Search for the cell housing the specified text and yield its [X, Y] center coordinate. 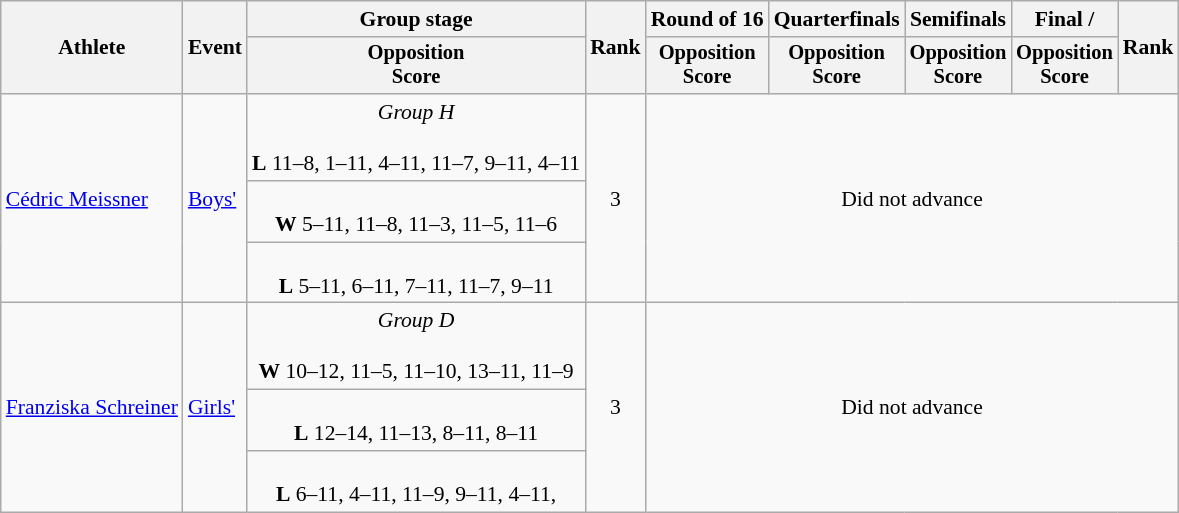
Boys' [215, 198]
Event [215, 48]
L 5–11, 6–11, 7–11, 11–7, 9–11 [416, 272]
Final / [1064, 19]
L 6–11, 4–11, 11–9, 9–11, 4–11, [416, 482]
Cédric Meissner [92, 198]
Round of 16 [708, 19]
Franziska Schreiner [92, 408]
Group DW 10–12, 11–5, 11–10, 13–11, 11–9 [416, 346]
L 12–14, 11–13, 8–11, 8–11 [416, 420]
Semifinals [958, 19]
Group stage [416, 19]
Girls' [215, 408]
Athlete [92, 48]
W 5–11, 11–8, 11–3, 11–5, 11–6 [416, 212]
Quarterfinals [837, 19]
Group HL 11–8, 1–11, 4–11, 11–7, 9–11, 4–11 [416, 138]
